Output the [x, y] coordinate of the center of the cell containing the given text.  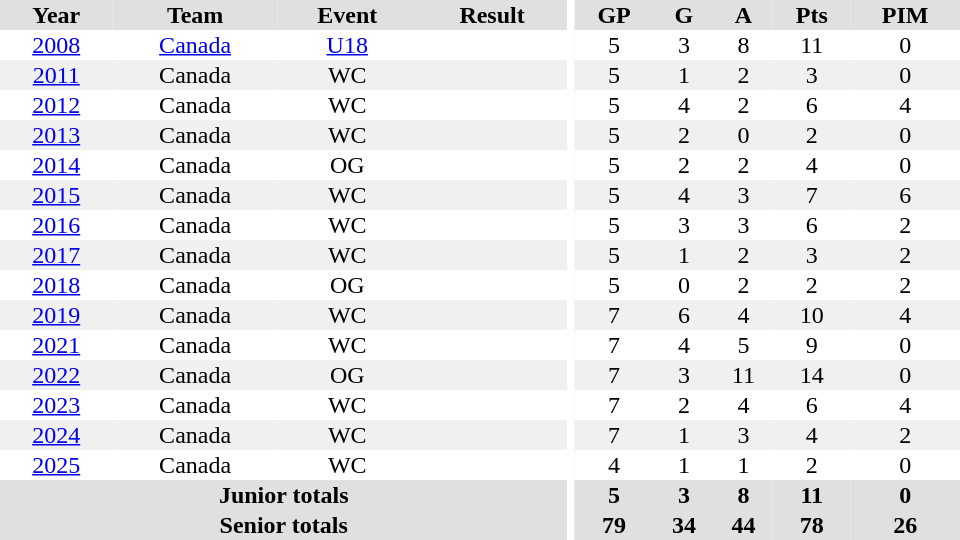
2018 [56, 285]
34 [684, 525]
2008 [56, 45]
2015 [56, 195]
PIM [905, 15]
2017 [56, 255]
2012 [56, 105]
G [684, 15]
44 [744, 525]
Team [194, 15]
2021 [56, 345]
Junior totals [284, 495]
78 [812, 525]
U18 [348, 45]
9 [812, 345]
2013 [56, 135]
2025 [56, 465]
Event [348, 15]
10 [812, 315]
2022 [56, 375]
2016 [56, 225]
79 [614, 525]
2011 [56, 75]
Year [56, 15]
14 [812, 375]
Senior totals [284, 525]
2024 [56, 435]
2023 [56, 405]
2014 [56, 165]
Pts [812, 15]
GP [614, 15]
26 [905, 525]
2019 [56, 315]
A [744, 15]
Result [492, 15]
